Search for the cell housing the specified text and yield its [X, Y] center coordinate. 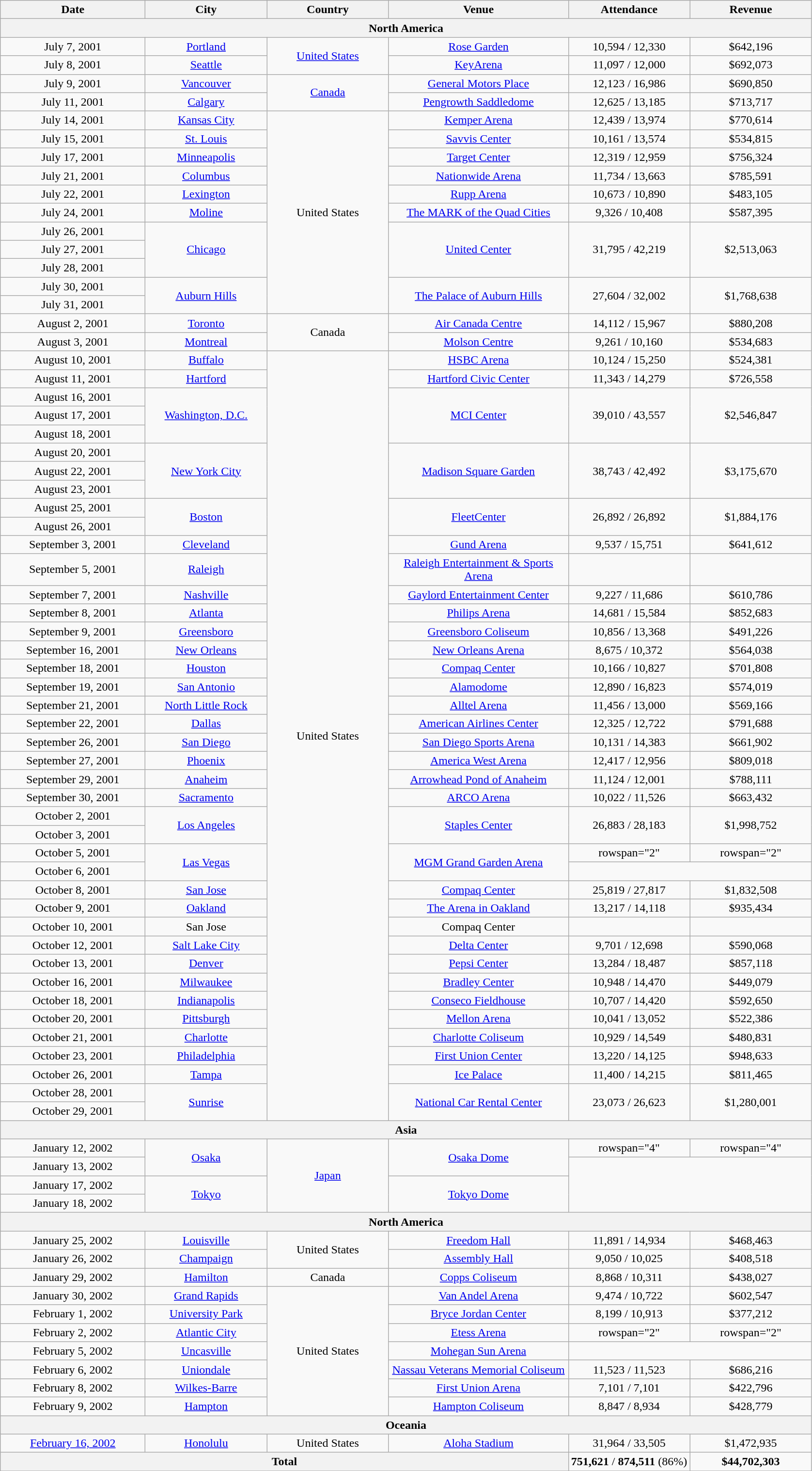
University Park [206, 1314]
August 20, 2001 [73, 452]
Hartford [206, 379]
Conseco Fieldhouse [479, 1000]
8,675 / 10,372 [629, 650]
September 21, 2001 [73, 705]
August 18, 2001 [73, 434]
September 9, 2001 [73, 632]
11,734 / 13,663 [629, 175]
Buffalo [206, 360]
February 2, 2002 [73, 1332]
Asia [406, 1130]
Nassau Veterans Memorial Coliseum [479, 1369]
12,439 / 13,974 [629, 120]
September 30, 2001 [73, 797]
January 25, 2002 [73, 1240]
July 21, 2001 [73, 175]
$44,702,303 [751, 1462]
Wilkes-Barre [206, 1388]
Venue [479, 10]
Assembly Hall [479, 1259]
September 27, 2001 [73, 760]
July 9, 2001 [73, 83]
10,166 / 10,827 [629, 668]
ARCO Arena [479, 797]
13,220 / 14,125 [629, 1056]
$428,779 [751, 1406]
38,743 / 42,492 [629, 471]
Target Center [479, 157]
July 15, 2001 [73, 139]
$2,546,847 [751, 415]
Phoenix [206, 760]
11,124 / 12,001 [629, 779]
January 30, 2002 [73, 1296]
11,097 / 12,000 [629, 65]
$663,432 [751, 797]
Boston [206, 517]
St. Louis [206, 139]
Moline [206, 212]
$602,547 [751, 1296]
Vancouver [206, 83]
13,284 / 18,487 [629, 964]
September 18, 2001 [73, 668]
10,707 / 14,420 [629, 1000]
July 14, 2001 [73, 120]
New York City [206, 471]
Gaylord Entertainment Center [479, 595]
Tokyo [206, 1194]
Tampa [206, 1074]
September 3, 2001 [73, 545]
Alamodome [479, 687]
Osaka Dome [479, 1157]
Uncasville [206, 1351]
San Diego [206, 742]
$788,111 [751, 779]
October 13, 2001 [73, 964]
11,343 / 14,279 [629, 379]
Mohegan Sun Arena [479, 1351]
$1,280,001 [751, 1102]
August 10, 2001 [73, 360]
10,124 / 15,250 [629, 360]
Hartford Civic Center [479, 379]
9,326 / 10,408 [629, 212]
February 5, 2002 [73, 1351]
11,400 / 14,215 [629, 1074]
$534,815 [751, 139]
Cleveland [206, 545]
Japan [328, 1176]
September 8, 2001 [73, 613]
October 26, 2001 [73, 1074]
Freedom Hall [479, 1240]
Hampton Coliseum [479, 1406]
Denver [206, 964]
$1,768,638 [751, 296]
Pengrowth Saddledome [479, 102]
Pittsburgh [206, 1019]
Philadelphia [206, 1056]
Rose Garden [479, 47]
Louisville [206, 1240]
$857,118 [751, 964]
Staples Center [479, 825]
9,261 / 10,160 [629, 342]
$524,381 [751, 360]
Hamilton [206, 1277]
Indianapolis [206, 1000]
Columbus [206, 175]
City [206, 10]
$1,832,508 [751, 890]
$770,614 [751, 120]
February 1, 2002 [73, 1314]
Charlotte [206, 1037]
9,701 / 12,698 [629, 945]
Los Angeles [206, 825]
$692,073 [751, 65]
February 9, 2002 [73, 1406]
January 17, 2002 [73, 1185]
Calgary [206, 102]
$726,558 [751, 379]
Air Canada Centre [479, 323]
September 5, 2001 [73, 570]
Gund Arena [479, 545]
Washington, D.C. [206, 415]
North Little Rock [206, 705]
Mellon Arena [479, 1019]
The Arena in Oakland [479, 908]
July 22, 2001 [73, 194]
October 20, 2001 [73, 1019]
Rupp Arena [479, 194]
February 6, 2002 [73, 1369]
September 29, 2001 [73, 779]
10,929 / 14,549 [629, 1037]
July 31, 2001 [73, 305]
October 28, 2001 [73, 1092]
Ice Palace [479, 1074]
October 29, 2001 [73, 1111]
Nationwide Arena [479, 175]
14,681 / 15,584 [629, 613]
Delta Center [479, 945]
$1,998,752 [751, 825]
FleetCenter [479, 517]
Philips Arena [479, 613]
Charlotte Coliseum [479, 1037]
$1,884,176 [751, 517]
Greensboro Coliseum [479, 632]
9,050 / 10,025 [629, 1259]
$569,166 [751, 705]
12,319 / 12,959 [629, 157]
Revenue [751, 10]
$468,463 [751, 1240]
8,847 / 8,934 [629, 1406]
$642,196 [751, 47]
Atlanta [206, 613]
Oceania [406, 1424]
San Diego Sports Arena [479, 742]
October 12, 2001 [73, 945]
September 26, 2001 [73, 742]
July 24, 2001 [73, 212]
10,673 / 10,890 [629, 194]
9,227 / 11,686 [629, 595]
Bradley Center [479, 982]
American Airlines Center [479, 724]
Raleigh [206, 570]
$3,175,670 [751, 471]
Kemper Arena [479, 120]
Nashville [206, 595]
July 11, 2001 [73, 102]
Aloha Stadium [479, 1443]
Lexington [206, 194]
General Motors Place [479, 83]
27,604 / 32,002 [629, 296]
13,217 / 14,118 [629, 908]
$491,226 [751, 632]
January 18, 2002 [73, 1203]
$880,208 [751, 323]
$641,612 [751, 545]
January 12, 2002 [73, 1148]
August 22, 2001 [73, 471]
$564,038 [751, 650]
Hampton [206, 1406]
July 27, 2001 [73, 250]
July 28, 2001 [73, 268]
KeyArena [479, 65]
September 16, 2001 [73, 650]
October 18, 2001 [73, 1000]
September 22, 2001 [73, 724]
Copps Coliseum [479, 1277]
Champaign [206, 1259]
August 17, 2001 [73, 415]
$422,796 [751, 1388]
31,964 / 33,505 [629, 1443]
$587,395 [751, 212]
August 16, 2001 [73, 397]
October 5, 2001 [73, 853]
$791,688 [751, 724]
Honolulu [206, 1443]
Salt Lake City [206, 945]
Portland [206, 47]
Seattle [206, 65]
12,890 / 16,823 [629, 687]
$377,212 [751, 1314]
$701,808 [751, 668]
$661,902 [751, 742]
Uniondale [206, 1369]
MCI Center [479, 415]
July 17, 2001 [73, 157]
$438,027 [751, 1277]
The MARK of the Quad Cities [479, 212]
HSBC Arena [479, 360]
National Car Rental Center [479, 1102]
Attendance [629, 10]
October 21, 2001 [73, 1037]
Las Vegas [206, 862]
February 16, 2002 [73, 1443]
October 3, 2001 [73, 834]
Alltel Arena [479, 705]
July 26, 2001 [73, 231]
October 8, 2001 [73, 890]
Osaka [206, 1157]
Milwaukee [206, 982]
$574,019 [751, 687]
Auburn Hills [206, 296]
10,856 / 13,368 [629, 632]
10,161 / 13,574 [629, 139]
12,123 / 16,986 [629, 83]
Raleigh Entertainment & Sports Arena [479, 570]
Grand Rapids [206, 1296]
10,022 / 11,526 [629, 797]
New Orleans Arena [479, 650]
26,883 / 28,183 [629, 825]
23,073 / 26,623 [629, 1102]
August 2, 2001 [73, 323]
January 29, 2002 [73, 1277]
October 10, 2001 [73, 927]
First Union Arena [479, 1388]
Van Andel Arena [479, 1296]
10,041 / 13,052 [629, 1019]
Houston [206, 668]
October 6, 2001 [73, 871]
$480,831 [751, 1037]
Montreal [206, 342]
25,819 / 27,817 [629, 890]
Molson Centre [479, 342]
7,101 / 7,101 [629, 1388]
Anaheim [206, 779]
Arrowhead Pond of Anaheim [479, 779]
Kansas City [206, 120]
12,625 / 13,185 [629, 102]
10,948 / 14,470 [629, 982]
$948,633 [751, 1056]
$592,650 [751, 1000]
August 26, 2001 [73, 526]
$610,786 [751, 595]
Sacramento [206, 797]
July 8, 2001 [73, 65]
$522,386 [751, 1019]
New Orleans [206, 650]
United Center [479, 250]
Pepsi Center [479, 964]
January 26, 2002 [73, 1259]
$809,018 [751, 760]
August 3, 2001 [73, 342]
February 8, 2002 [73, 1388]
14,112 / 15,967 [629, 323]
San Antonio [206, 687]
January 13, 2002 [73, 1167]
26,892 / 26,892 [629, 517]
11,523 / 11,523 [629, 1369]
August 23, 2001 [73, 489]
$690,850 [751, 83]
8,868 / 10,311 [629, 1277]
October 23, 2001 [73, 1056]
Savvis Center [479, 139]
First Union Center [479, 1056]
$686,216 [751, 1369]
July 7, 2001 [73, 47]
11,891 / 14,934 [629, 1240]
9,474 / 10,722 [629, 1296]
Tokyo Dome [479, 1194]
Total [284, 1462]
10,594 / 12,330 [629, 47]
$449,079 [751, 982]
Chicago [206, 250]
August 25, 2001 [73, 507]
Atlantic City [206, 1332]
Madison Square Garden [479, 471]
$1,472,935 [751, 1443]
Minneapolis [206, 157]
751,621 / 874,511 (86%) [629, 1462]
MGM Grand Garden Arena [479, 862]
8,199 / 10,913 [629, 1314]
Greensboro [206, 632]
Oakland [206, 908]
$852,683 [751, 613]
Bryce Jordan Center [479, 1314]
September 19, 2001 [73, 687]
October 2, 2001 [73, 816]
39,010 / 43,557 [629, 415]
31,795 / 42,219 [629, 250]
10,131 / 14,383 [629, 742]
12,325 / 12,722 [629, 724]
September 7, 2001 [73, 595]
$590,068 [751, 945]
$811,465 [751, 1074]
$713,717 [751, 102]
Country [328, 10]
October 16, 2001 [73, 982]
11,456 / 13,000 [629, 705]
October 9, 2001 [73, 908]
$935,434 [751, 908]
America West Arena [479, 760]
Date [73, 10]
$785,591 [751, 175]
$483,105 [751, 194]
Toronto [206, 323]
Etess Arena [479, 1332]
Dallas [206, 724]
Sunrise [206, 1102]
$534,683 [751, 342]
9,537 / 15,751 [629, 545]
$408,518 [751, 1259]
August 11, 2001 [73, 379]
$756,324 [751, 157]
$2,513,063 [751, 250]
The Palace of Auburn Hills [479, 296]
July 30, 2001 [73, 286]
12,417 / 12,956 [629, 760]
